Output the [X, Y] coordinate of the center of the cell containing the given text.  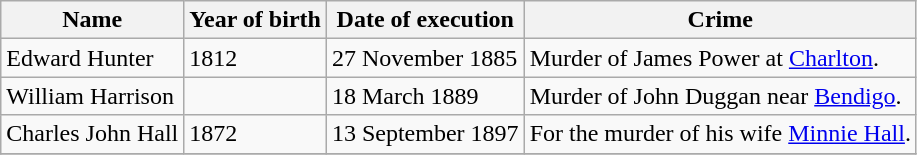
Murder of John Duggan near Bendigo. [720, 96]
Crime [720, 20]
18 March 1889 [425, 96]
Name [92, 20]
William Harrison [92, 96]
27 November 1885 [425, 58]
Charles John Hall [92, 134]
For the murder of his wife Minnie Hall. [720, 134]
13 September 1897 [425, 134]
Date of execution [425, 20]
Edward Hunter [92, 58]
1812 [256, 58]
1872 [256, 134]
Murder of James Power at Charlton. [720, 58]
Year of birth [256, 20]
